From the cell containing the given text, extract its center point as (X, Y) coordinate. 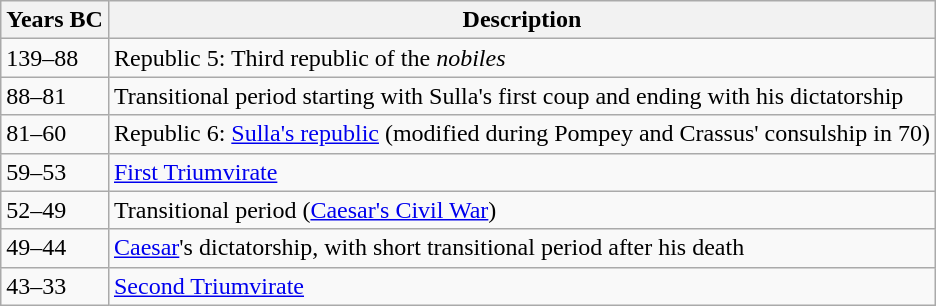
Caesar's dictatorship, with short transitional period after his death (522, 248)
Second Triumvirate (522, 286)
Republic 6: Sulla's republic (modified during Pompey and Crassus' consulship in 70) (522, 134)
Transitional period starting with Sulla's first coup and ending with his dictatorship (522, 96)
43–33 (55, 286)
59–53 (55, 172)
Transitional period (Caesar's Civil War) (522, 210)
Description (522, 20)
81–60 (55, 134)
First Triumvirate (522, 172)
Republic 5: Third republic of the nobiles (522, 58)
49–44 (55, 248)
88–81 (55, 96)
139–88 (55, 58)
52–49 (55, 210)
Years BC (55, 20)
